Locate the cell with the specified text and output its (x, y) center coordinate. 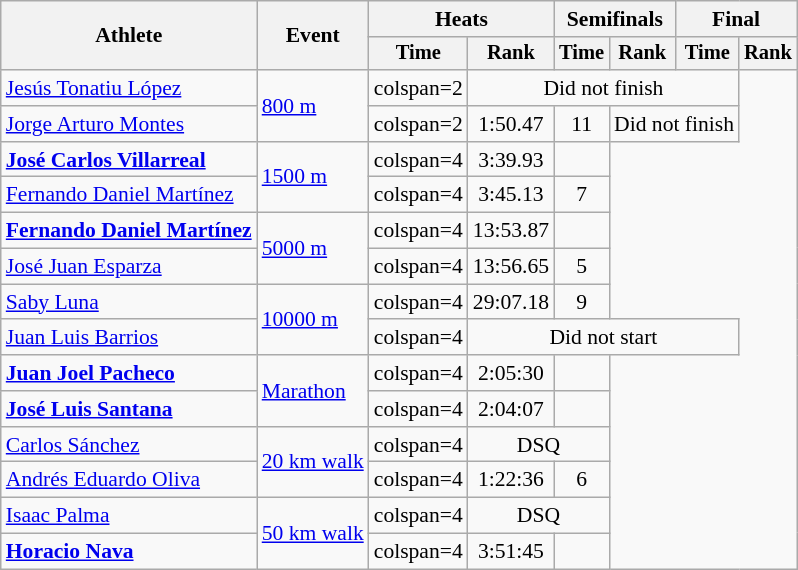
Final (736, 19)
Saby Luna (129, 302)
2:04:07 (511, 409)
29:07.18 (511, 302)
9 (582, 302)
13:53.87 (511, 231)
Event (313, 36)
Did not start (604, 338)
Juan Luis Barrios (129, 338)
Athlete (129, 36)
50 km walk (313, 534)
Jorge Arturo Montes (129, 124)
José Juan Esparza (129, 267)
6 (582, 480)
Carlos Sánchez (129, 445)
13:56.65 (511, 267)
José Luis Santana (129, 409)
Isaac Palma (129, 516)
2:05:30 (511, 373)
10000 m (313, 320)
Andrés Eduardo Oliva (129, 480)
Horacio Nava (129, 552)
Juan Joel Pacheco (129, 373)
Semifinals (614, 19)
Jesús Tonatiu López (129, 88)
5000 m (313, 248)
3:51:45 (511, 552)
20 km walk (313, 462)
7 (582, 195)
Marathon (313, 390)
800 m (313, 106)
1:22:36 (511, 480)
José Carlos Villarreal (129, 160)
Heats (462, 19)
1500 m (313, 178)
5 (582, 267)
3:45.13 (511, 195)
1:50.47 (511, 124)
11 (582, 124)
3:39.93 (511, 160)
